Locate the cell with the specified text and output its [X, Y] center coordinate. 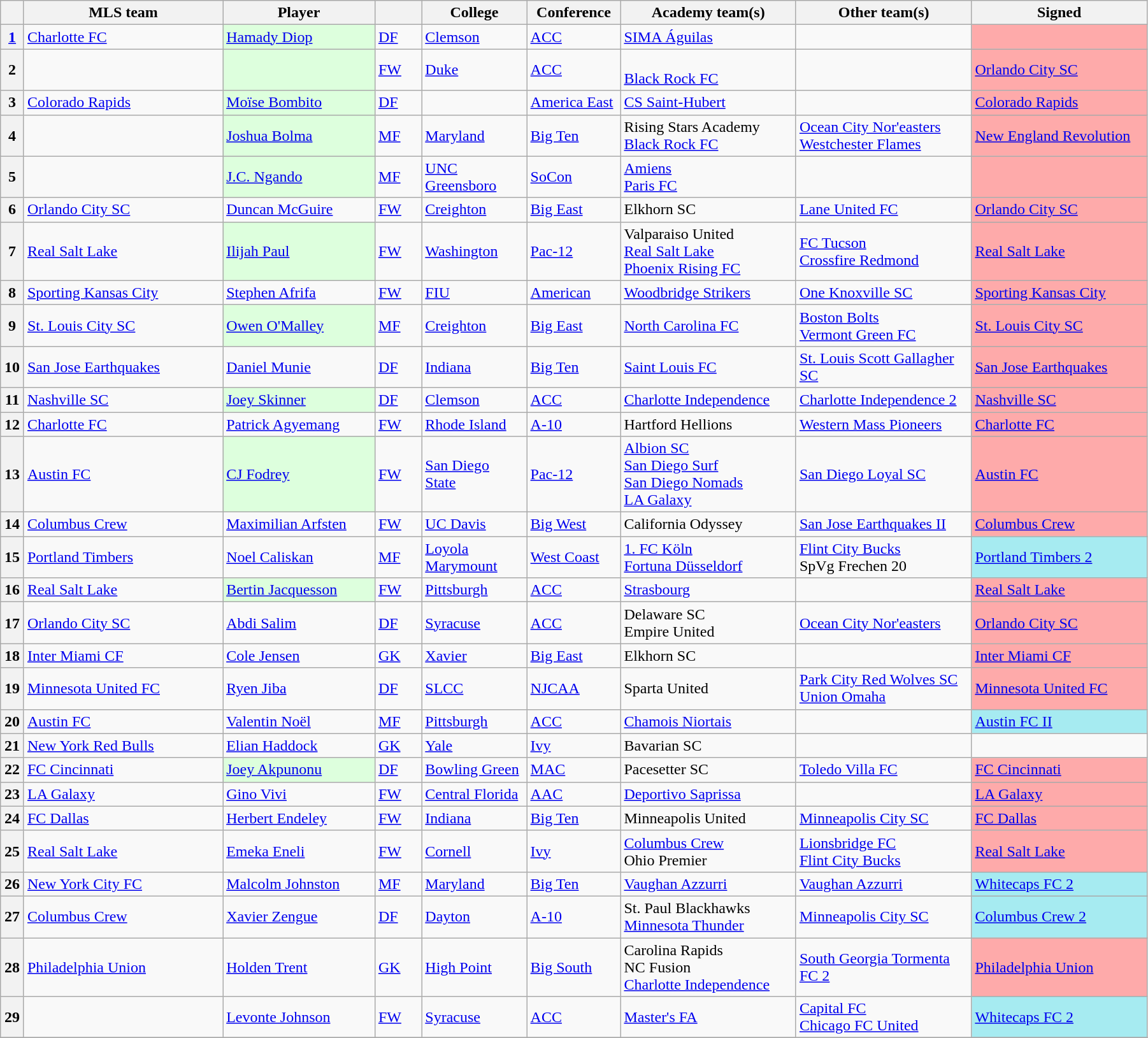
America East [573, 103]
Charlotte Independence [708, 400]
Bavarian SC [708, 746]
FC TucsonCrossfire Redmond [883, 251]
Washington [474, 251]
Cole Jensen [299, 656]
Duke [474, 70]
Holden Trent [299, 967]
Dayton [474, 916]
28 [13, 967]
Valparaiso UnitedReal Salt LakePhoenix Rising FC [708, 251]
Herbert Endeley [299, 818]
6 [13, 210]
14 [13, 524]
1. FC KölnFortuna Düsseldorf [708, 557]
Woodbridge Strikers [708, 292]
29 [13, 1017]
11 [13, 400]
23 [13, 794]
Ilijah Paul [299, 251]
New York City FC [123, 884]
Daniel Munie [299, 367]
Hamady Diop [299, 37]
UNC Greensboro [474, 177]
North Carolina FC [708, 325]
West Coast [573, 557]
17 [13, 623]
3 [13, 103]
Austin FC II [1059, 721]
20 [13, 721]
Rising Stars AcademyBlack Rock FC [708, 135]
Lane United FC [883, 210]
Xavier Zengue [299, 916]
Western Mass Pioneers [883, 424]
Academy team(s) [708, 13]
South Georgia Tormenta FC 2 [883, 967]
Strasbourg [708, 590]
Boston BoltsVermont Green FC [883, 325]
Capital FCChicago FC United [883, 1017]
Owen O'Malley [299, 325]
J.C. Ngando [299, 177]
18 [13, 656]
Ocean City Nor'easters [883, 623]
California Odyssey [708, 524]
AAC [573, 794]
2 [13, 70]
Charlotte Independence 2 [883, 400]
27 [13, 916]
21 [13, 746]
CJ Fodrey [299, 474]
Minneapolis United [708, 818]
8 [13, 292]
American [573, 292]
Saint Louis FC [708, 367]
Bowling Green [474, 770]
Ryen Jiba [299, 688]
SoCon [573, 177]
Malcolm Johnston [299, 884]
Duncan McGuire [299, 210]
UC Davis [474, 524]
Moïse Bombito [299, 103]
7 [13, 251]
Chamois Niortais [708, 721]
New England Revolution [1059, 135]
Joey Skinner [299, 400]
Joey Akpunonu [299, 770]
MAC [573, 770]
Gino Vivi [299, 794]
Xavier [474, 656]
Emeka Eneli [299, 851]
SLCC [474, 688]
St. Louis Scott Gallagher SC [883, 367]
26 [13, 884]
Park City Red Wolves SCUnion Omaha [883, 688]
Maximilian Arfsten [299, 524]
22 [13, 770]
9 [13, 325]
Valentin Noël [299, 721]
Ocean City Nor'eastersWestchester Flames [883, 135]
19 [13, 688]
Big West [573, 524]
College [474, 13]
Albion SCSan Diego SurfSan Diego NomadsLA Galaxy [708, 474]
Player [299, 13]
San Diego Loyal SC [883, 474]
5 [13, 177]
Lionsbridge FCFlint City Bucks [883, 851]
Rhode Island [474, 424]
4 [13, 135]
Loyola Marymount [474, 557]
CS Saint-Hubert [708, 103]
Portland Timbers [123, 557]
Cornell [474, 851]
St. Paul BlackhawksMinnesota Thunder [708, 916]
AmiensParis FC [708, 177]
Toledo Villa FC [883, 770]
25 [13, 851]
Deportivo Saprissa [708, 794]
Carolina RapidsNC FusionCharlotte Independence [708, 967]
Black Rock FC [708, 70]
Flint City BucksSpVg Frechen 20 [883, 557]
San Diego State [474, 474]
Signed [1059, 13]
Patrick Agyemang [299, 424]
24 [13, 818]
FIU [474, 292]
MLS team [123, 13]
13 [13, 474]
Yale [474, 746]
Sparta United [708, 688]
NJCAA [573, 688]
Joshua Bolma [299, 135]
San Jose Earthquakes II [883, 524]
Hartford Hellions [708, 424]
Portland Timbers 2 [1059, 557]
Bertin Jacquesson [299, 590]
New York Red Bulls [123, 746]
1 [13, 37]
Pacesetter SC [708, 770]
Big South [573, 967]
Noel Caliskan [299, 557]
Master's FA [708, 1017]
16 [13, 590]
Central Florida [474, 794]
Other team(s) [883, 13]
Columbus CrewOhio Premier [708, 851]
Stephen Afrifa [299, 292]
Levonte Johnson [299, 1017]
10 [13, 367]
One Knoxville SC [883, 292]
Conference [573, 13]
Elian Haddock [299, 746]
SIMA Águilas [708, 37]
High Point [474, 967]
Columbus Crew 2 [1059, 916]
15 [13, 557]
12 [13, 424]
Abdi Salim [299, 623]
Delaware SCEmpire United [708, 623]
